For the text-containing cell, return its midpoint in (X, Y) coordinate format. 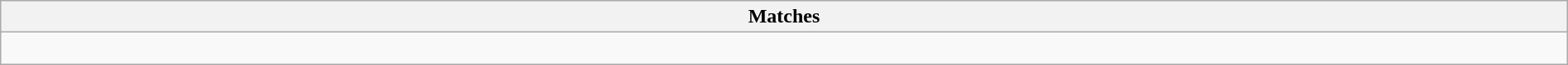
Matches (784, 17)
